Provide the [x, y] coordinate of the cell's center where the given text is located.  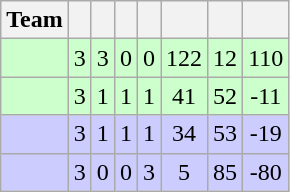
34 [184, 134]
12 [226, 58]
5 [184, 172]
110 [266, 58]
-11 [266, 96]
Team [35, 20]
52 [226, 96]
53 [226, 134]
85 [226, 172]
122 [184, 58]
-19 [266, 134]
-80 [266, 172]
41 [184, 96]
